Output the (x, y) coordinate of the center of the cell containing the given text.  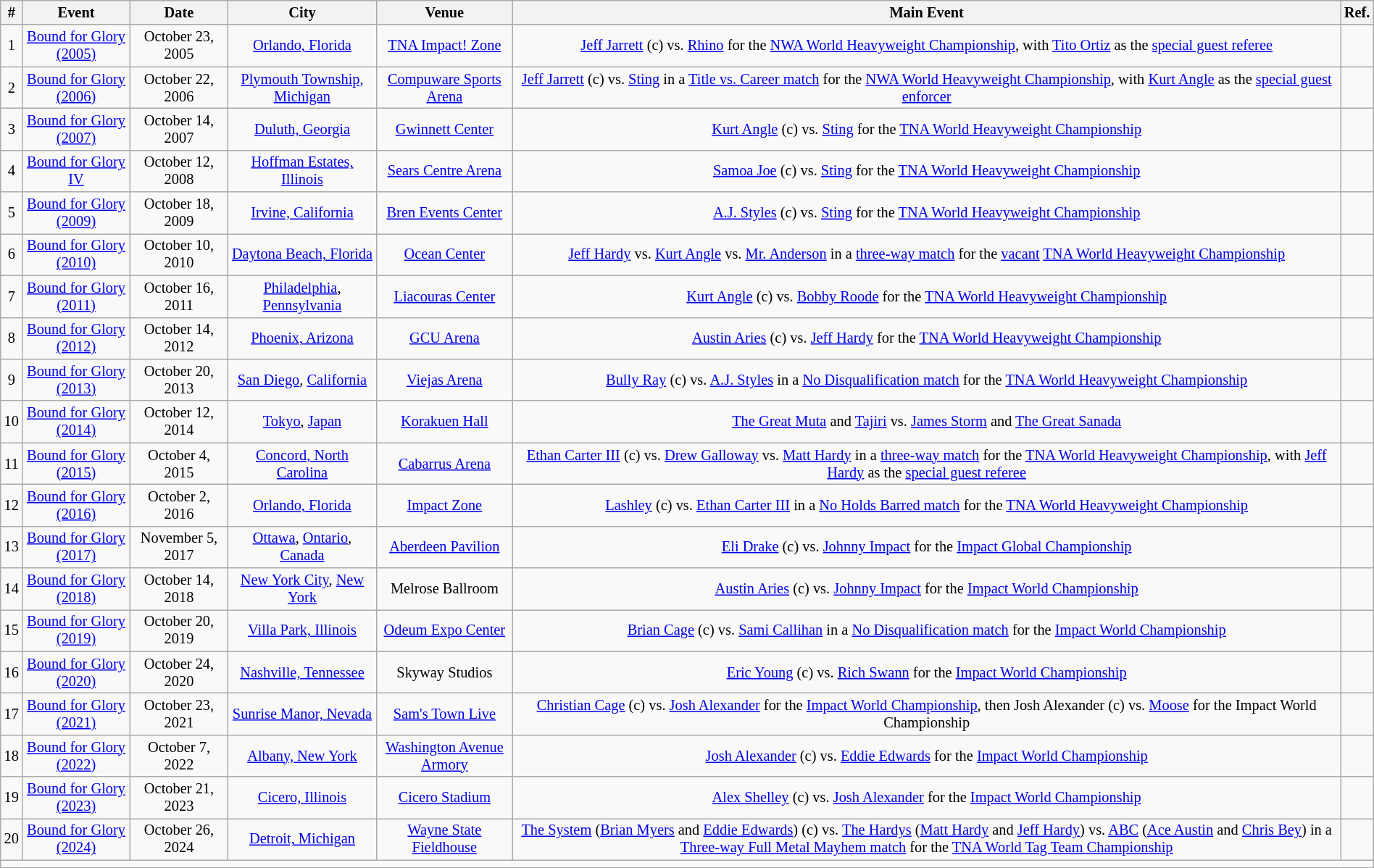
Bound for Glory (2024) (76, 839)
15 (12, 630)
Ocean Center (444, 254)
Villa Park, Illinois (303, 630)
Jeff Jarrett (c) vs. Rhino for the NWA World Heavyweight Championship, with Tito Ortiz as the special guest referee (926, 46)
Bound for Glory (2019) (76, 630)
Concord, North Carolina (303, 464)
Christian Cage (c) vs. Josh Alexander for the Impact World Championship, then Josh Alexander (c) vs. Moose for the Impact World Championship (926, 714)
October 2, 2016 (178, 505)
20 (12, 839)
October 20, 2013 (178, 380)
Cicero Stadium (444, 798)
October 16, 2011 (178, 296)
8 (12, 338)
October 24, 2020 (178, 672)
Philadelphia, Pennsylvania (303, 296)
October 23, 2021 (178, 714)
Irvine, California (303, 213)
Jeff Jarrett (c) vs. Sting in a Title vs. Career match for the NWA World Heavyweight Championship, with Kurt Angle as the special guest enforcer (926, 88)
San Diego, California (303, 380)
Liacouras Center (444, 296)
Phoenix, Arizona (303, 338)
Bound for Glory (2012) (76, 338)
Tokyo, Japan (303, 422)
Samoa Joe (c) vs. Sting for the TNA World Heavyweight Championship (926, 171)
Kurt Angle (c) vs. Sting for the TNA World Heavyweight Championship (926, 129)
October 26, 2024 (178, 839)
Lashley (c) vs. Ethan Carter III in a No Holds Barred match for the TNA World Heavyweight Championship (926, 505)
6 (12, 254)
Sears Centre Arena (444, 171)
October 12, 2008 (178, 171)
Odeum Expo Center (444, 630)
October 23, 2005 (178, 46)
Josh Alexander (c) vs. Eddie Edwards for the Impact World Championship (926, 756)
Bound for Glory (2011) (76, 296)
Impact Zone (444, 505)
Bren Events Center (444, 213)
Kurt Angle (c) vs. Bobby Roode for the TNA World Heavyweight Championship (926, 296)
October 14, 2012 (178, 338)
Washington Avenue Armory (444, 756)
Bound for Glory (2009) (76, 213)
12 (12, 505)
Sam's Town Live (444, 714)
4 (12, 171)
October 12, 2014 (178, 422)
17 (12, 714)
3 (12, 129)
Bound for Glory (2010) (76, 254)
18 (12, 756)
Albany, New York (303, 756)
Duluth, Georgia (303, 129)
New York City, New York (303, 589)
October 20, 2019 (178, 630)
Bound for Glory (2022) (76, 756)
2 (12, 88)
TNA Impact! Zone (444, 46)
Bound for Glory (2018) (76, 589)
Bound for Glory (2017) (76, 547)
October 22, 2006 (178, 88)
October 4, 2015 (178, 464)
Wayne State Fieldhouse (444, 839)
October 14, 2018 (178, 589)
Bound for Glory (2014) (76, 422)
14 (12, 589)
Daytona Beach, Florida (303, 254)
Sunrise Manor, Nevada (303, 714)
October 7, 2022 (178, 756)
Main Event (926, 12)
9 (12, 380)
Bound for Glory (2021) (76, 714)
October 14, 2007 (178, 129)
Cabarrus Arena (444, 464)
The Great Muta and Tajiri vs. James Storm and The Great Sanada (926, 422)
GCU Arena (444, 338)
13 (12, 547)
1 (12, 46)
Bound for Glory (2006) (76, 88)
Korakuen Hall (444, 422)
Alex Shelley (c) vs. Josh Alexander for the Impact World Championship (926, 798)
Detroit, Michigan (303, 839)
Venue (444, 12)
Ref. (1357, 12)
Skyway Studios (444, 672)
Jeff Hardy vs. Kurt Angle vs. Mr. Anderson in a three-way match for the vacant TNA World Heavyweight Championship (926, 254)
19 (12, 798)
Event (76, 12)
Bound for Glory (2007) (76, 129)
Plymouth Township, Michigan (303, 88)
City (303, 12)
Bound for Glory (2005) (76, 46)
Nashville, Tennessee (303, 672)
October 21, 2023 (178, 798)
Gwinnett Center (444, 129)
7 (12, 296)
Brian Cage (c) vs. Sami Callihan in a No Disqualification match for the Impact World Championship (926, 630)
Bound for Glory (2020) (76, 672)
# (12, 12)
November 5, 2017 (178, 547)
11 (12, 464)
Bound for Glory IV (76, 171)
October 10, 2010 (178, 254)
Austin Aries (c) vs. Jeff Hardy for the TNA World Heavyweight Championship (926, 338)
Ottawa, Ontario, Canada (303, 547)
Date (178, 12)
Bound for Glory (2013) (76, 380)
5 (12, 213)
Bound for Glory (2016) (76, 505)
Bully Ray (c) vs. A.J. Styles in a No Disqualification match for the TNA World Heavyweight Championship (926, 380)
Eli Drake (c) vs. Johnny Impact for the Impact Global Championship (926, 547)
Compuware Sports Arena (444, 88)
Austin Aries (c) vs. Johnny Impact for the Impact World Championship (926, 589)
16 (12, 672)
Eric Young (c) vs. Rich Swann for the Impact World Championship (926, 672)
Hoffman Estates, Illinois (303, 171)
Cicero, Illinois (303, 798)
10 (12, 422)
Bound for Glory (2023) (76, 798)
A.J. Styles (c) vs. Sting for the TNA World Heavyweight Championship (926, 213)
Viejas Arena (444, 380)
Aberdeen Pavilion (444, 547)
Bound for Glory (2015) (76, 464)
October 18, 2009 (178, 213)
Melrose Ballroom (444, 589)
